Extract the [X, Y] coordinate from the center of the cell holding the provided text.  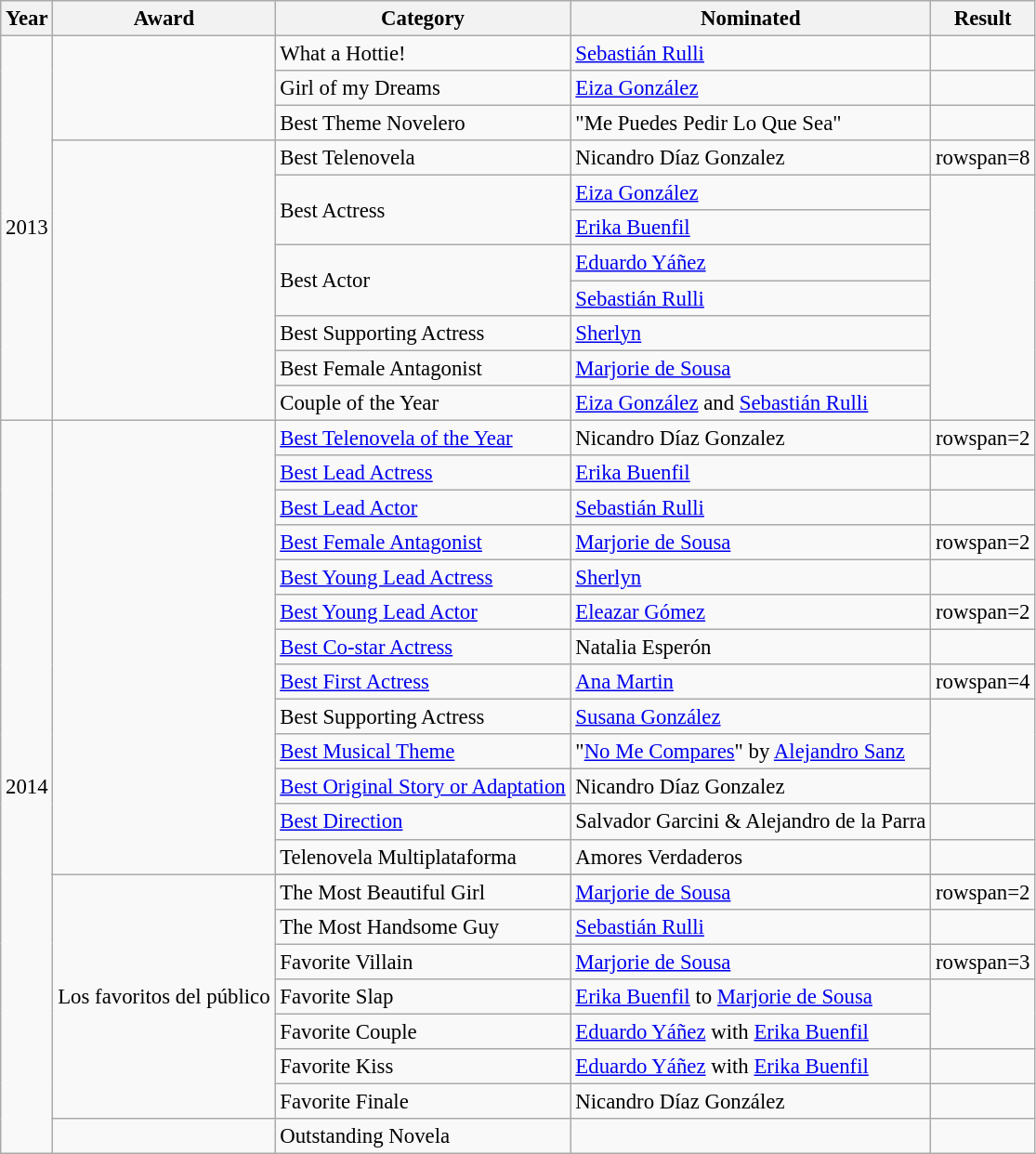
Best Lead Actor [423, 507]
rowspan=3 [983, 962]
Favorite Slap [423, 997]
Best Telenovela [423, 158]
Favorite Kiss [423, 1067]
Best Direction [423, 822]
Ana Martin [751, 682]
"Me Puedes Pedir Lo Que Sea" [751, 124]
Salvador Garcini & Alejandro de la Parra [751, 822]
rowspan=8 [983, 158]
Award [164, 19]
Erika Buenfil to Marjorie de Sousa [751, 997]
Los favoritos del público [164, 996]
Best Original Story or Adaptation [423, 787]
Favorite Finale [423, 1101]
Eiza González and Sebastián Rulli [751, 402]
Favorite Couple [423, 1031]
The Most Handsome Guy [423, 926]
Best First Actress [423, 682]
2014 [27, 786]
2013 [27, 229]
Amores Verdaderos [751, 857]
"No Me Compares" by Alejandro Sanz [751, 752]
Best Young Lead Actress [423, 577]
Outstanding Novela [423, 1136]
Result [983, 19]
Best Young Lead Actor [423, 612]
Nominated [751, 19]
Susana González [751, 717]
Couple of the Year [423, 402]
Girl of my Dreams [423, 88]
Telenovela Multiplataforma [423, 857]
Nicandro Díaz González [751, 1101]
rowspan=4 [983, 682]
Eleazar Gómez [751, 612]
Best Lead Actress [423, 473]
Best Actress [423, 210]
Eduardo Yáñez [751, 263]
The Most Beautiful Girl [423, 892]
Best Co-star Actress [423, 648]
What a Hottie! [423, 54]
Best Telenovela of the Year [423, 438]
Best Actor [423, 281]
Natalia Esperón [751, 648]
Favorite Villain [423, 962]
Category [423, 19]
Year [27, 19]
Best Theme Novelero [423, 124]
Best Musical Theme [423, 752]
